From the cell containing the given text, extract its center point as (X, Y) coordinate. 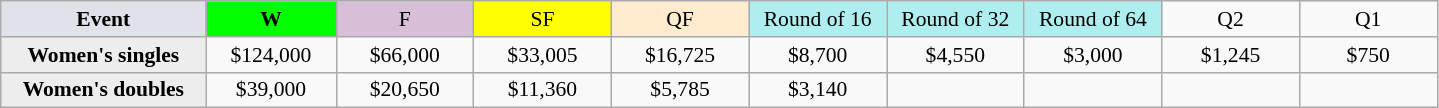
$11,360 (543, 90)
Women's doubles (104, 90)
Event (104, 19)
$8,700 (818, 55)
$124,000 (271, 55)
Round of 32 (955, 19)
SF (543, 19)
$16,725 (680, 55)
QF (680, 19)
Round of 16 (818, 19)
W (271, 19)
Round of 64 (1093, 19)
F (405, 19)
$39,000 (271, 90)
Q2 (1231, 19)
$3,140 (818, 90)
$33,005 (543, 55)
$1,245 (1231, 55)
$750 (1368, 55)
Q1 (1368, 19)
Women's singles (104, 55)
$3,000 (1093, 55)
$66,000 (405, 55)
$20,650 (405, 90)
$4,550 (955, 55)
$5,785 (680, 90)
